Scan for the cell matching the given text and deliver its [X, Y] coordinate at center. 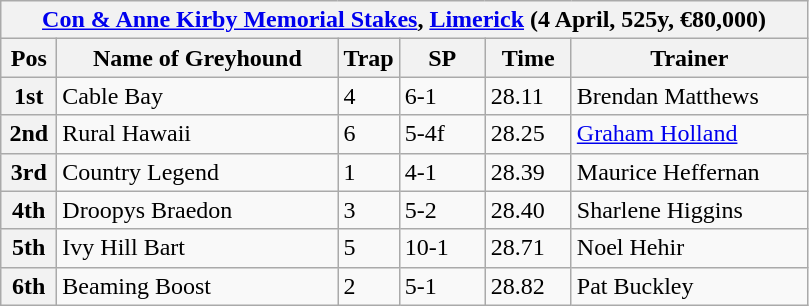
2nd [29, 134]
28.11 [528, 96]
28.40 [528, 210]
3rd [29, 172]
5 [368, 248]
3 [368, 210]
Beaming Boost [198, 286]
2 [368, 286]
Brendan Matthews [689, 96]
Cable Bay [198, 96]
28.25 [528, 134]
5-4f [442, 134]
Trainer [689, 58]
Maurice Heffernan [689, 172]
5-2 [442, 210]
Pos [29, 58]
Droopys Braedon [198, 210]
Name of Greyhound [198, 58]
4th [29, 210]
6th [29, 286]
Pat Buckley [689, 286]
Rural Hawaii [198, 134]
4-1 [442, 172]
6 [368, 134]
1 [368, 172]
Ivy Hill Bart [198, 248]
Noel Hehir [689, 248]
28.39 [528, 172]
Country Legend [198, 172]
Sharlene Higgins [689, 210]
Con & Anne Kirby Memorial Stakes, Limerick (4 April, 525y, €80,000) [404, 20]
28.82 [528, 286]
Graham Holland [689, 134]
28.71 [528, 248]
5-1 [442, 286]
4 [368, 96]
Trap [368, 58]
SP [442, 58]
10-1 [442, 248]
1st [29, 96]
5th [29, 248]
Time [528, 58]
6-1 [442, 96]
